Scan for the cell matching the given text and deliver its (x, y) coordinate at center. 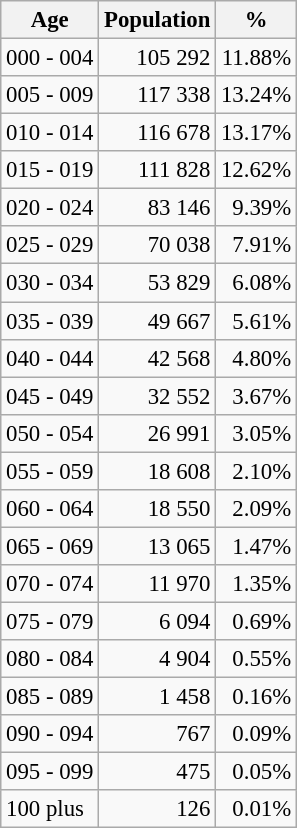
767 (158, 734)
0.55% (256, 659)
4.80% (256, 358)
025 - 029 (50, 245)
1.47% (256, 546)
030 - 034 (50, 283)
83 146 (158, 208)
32 552 (158, 396)
045 - 049 (50, 396)
116 678 (158, 133)
055 - 059 (50, 471)
3.67% (256, 396)
9.39% (256, 208)
035 - 039 (50, 321)
13 065 (158, 546)
050 - 054 (50, 433)
015 - 019 (50, 170)
085 - 089 (50, 697)
7.91% (256, 245)
18 550 (158, 509)
42 568 (158, 358)
080 - 084 (50, 659)
0.69% (256, 621)
070 - 074 (50, 584)
Population (158, 20)
040 - 044 (50, 358)
0.05% (256, 772)
6 094 (158, 621)
005 - 009 (50, 95)
13.24% (256, 95)
0.01% (256, 809)
3.05% (256, 433)
4 904 (158, 659)
111 828 (158, 170)
126 (158, 809)
12.62% (256, 170)
000 - 004 (50, 58)
095 - 099 (50, 772)
105 292 (158, 58)
1.35% (256, 584)
13.17% (256, 133)
49 667 (158, 321)
11.88% (256, 58)
100 plus (50, 809)
26 991 (158, 433)
Age (50, 20)
% (256, 20)
117 338 (158, 95)
70 038 (158, 245)
5.61% (256, 321)
18 608 (158, 471)
065 - 069 (50, 546)
2.10% (256, 471)
020 - 024 (50, 208)
2.09% (256, 509)
1 458 (158, 697)
53 829 (158, 283)
6.08% (256, 283)
0.09% (256, 734)
475 (158, 772)
060 - 064 (50, 509)
075 - 079 (50, 621)
11 970 (158, 584)
090 - 094 (50, 734)
0.16% (256, 697)
010 - 014 (50, 133)
